Provide the [X, Y] coordinate of the cell's center where the given text is located.  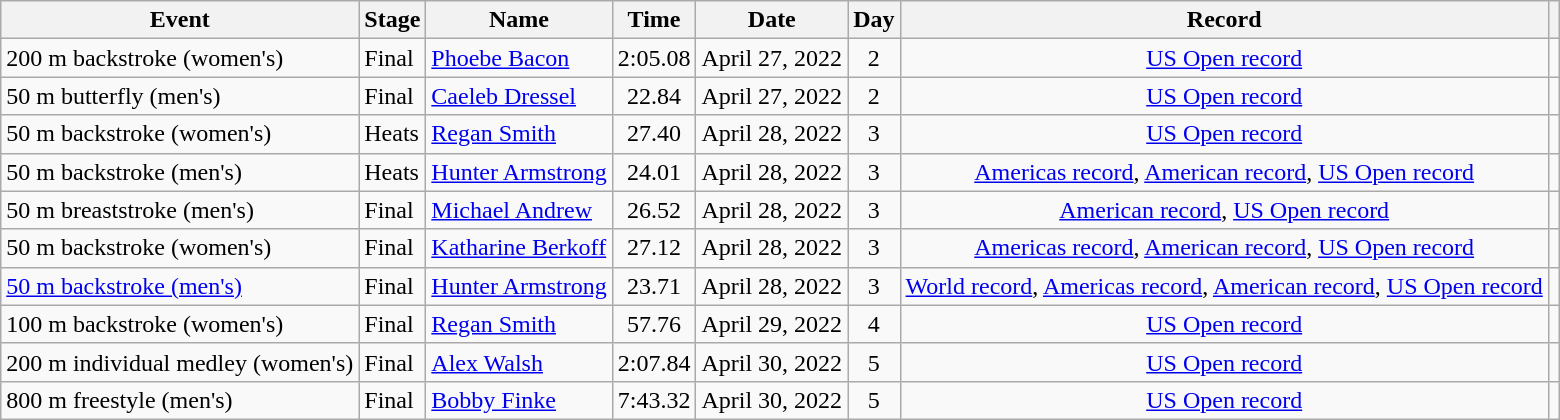
26.52 [654, 210]
Alex Walsh [519, 362]
Record [1224, 20]
Bobby Finke [519, 400]
Time [654, 20]
24.01 [654, 172]
27.12 [654, 248]
Caeleb Dressel [519, 96]
World record, Americas record, American record, US Open record [1224, 286]
200 m individual medley (women's) [180, 362]
100 m backstroke (women's) [180, 324]
22.84 [654, 96]
27.40 [654, 134]
50 m breaststroke (men's) [180, 210]
23.71 [654, 286]
Event [180, 20]
Date [772, 20]
Phoebe Bacon [519, 58]
Katharine Berkoff [519, 248]
7:43.32 [654, 400]
Stage [392, 20]
50 m butterfly (men's) [180, 96]
Name [519, 20]
800 m freestyle (men's) [180, 400]
2:07.84 [654, 362]
Day [874, 20]
2:05.08 [654, 58]
Michael Andrew [519, 210]
April 29, 2022 [772, 324]
American record, US Open record [1224, 210]
4 [874, 324]
200 m backstroke (women's) [180, 58]
57.76 [654, 324]
